From the cell containing the given text, extract its center point as (X, Y) coordinate. 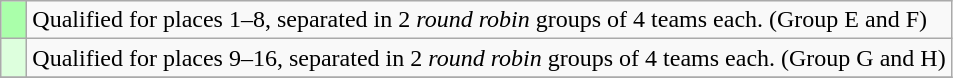
Qualified for places 9–16, separated in 2 round robin groups of 4 teams each. (Group G and H) (489, 58)
Qualified for places 1–8, separated in 2 round robin groups of 4 teams each. (Group E and F) (489, 20)
